Determine the (X, Y) coordinate at the center of the cell enclosing the given text.  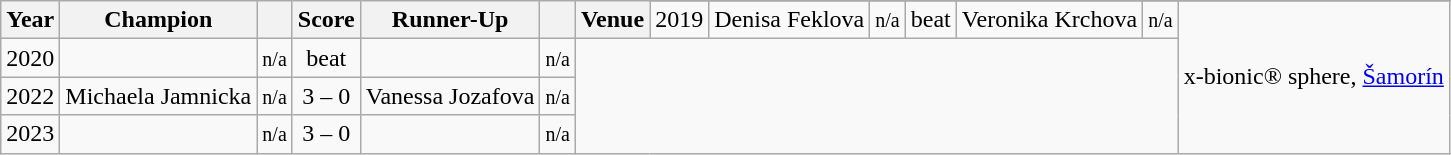
Champion (158, 20)
Year (30, 20)
2023 (30, 134)
2020 (30, 58)
Michaela Jamnicka (158, 96)
Venue (612, 20)
Runner-Up (450, 20)
x-bionic® sphere, Šamorín (1314, 77)
2019 (680, 20)
2022 (30, 96)
Vanessa Jozafova (450, 96)
Score (326, 20)
Veronika Krchova (1049, 20)
Denisa Feklova (790, 20)
